Scan for the cell matching the given text and deliver its (X, Y) coordinate at center. 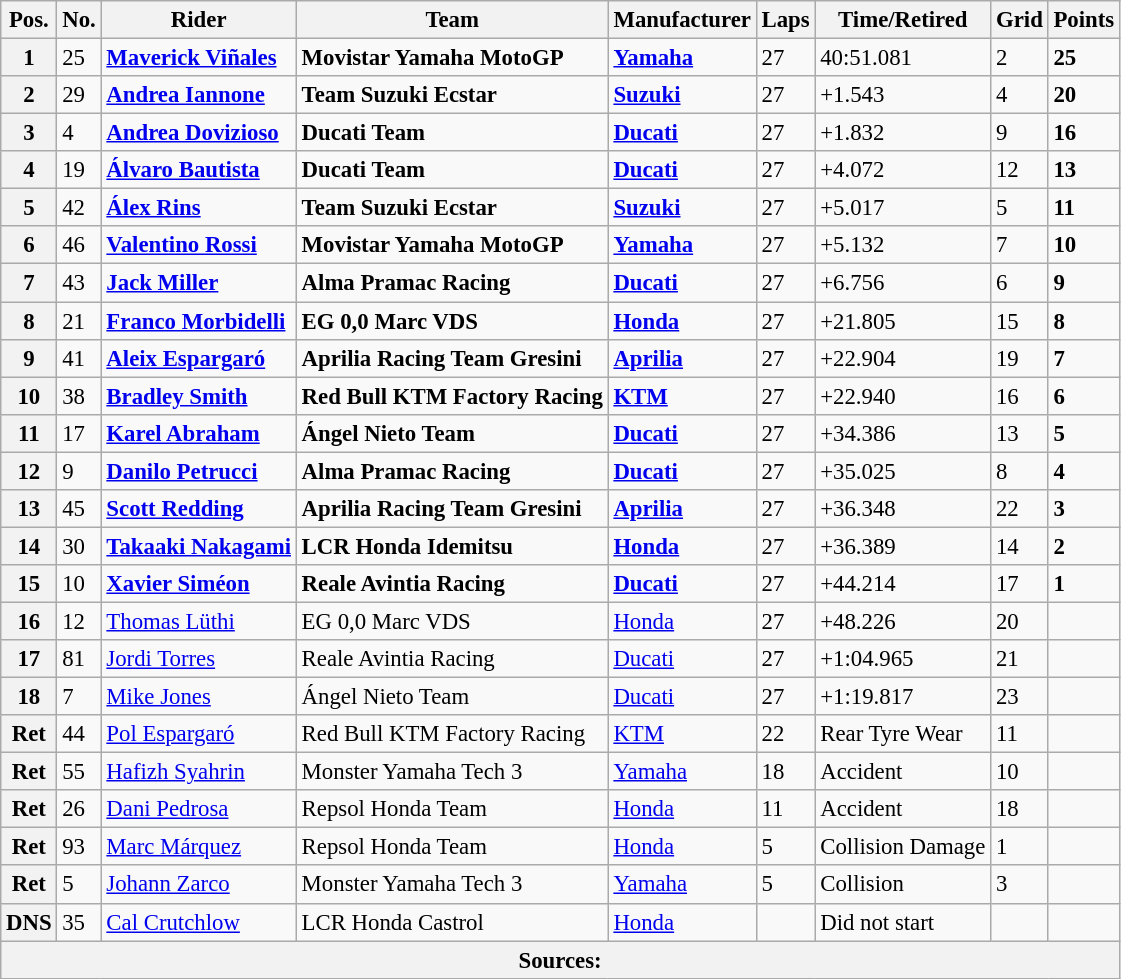
Did not start (903, 922)
29 (79, 95)
Jack Miller (198, 283)
+1.543 (903, 95)
Scott Redding (198, 509)
Rider (198, 20)
Xavier Siméon (198, 584)
DNS (29, 922)
55 (79, 772)
Danilo Petrucci (198, 471)
+4.072 (903, 170)
Aleix Espargaró (198, 358)
45 (79, 509)
Pol Espargaró (198, 734)
35 (79, 922)
38 (79, 396)
30 (79, 546)
Cal Crutchlow (198, 922)
Thomas Lüthi (198, 621)
Laps (786, 20)
Marc Márquez (198, 847)
+44.214 (903, 584)
+48.226 (903, 621)
Maverick Viñales (198, 58)
Sources: (560, 960)
Dani Pedrosa (198, 809)
Bradley Smith (198, 396)
Hafizh Syahrin (198, 772)
Álvaro Bautista (198, 170)
Manufacturer (682, 20)
Time/Retired (903, 20)
Grid (1020, 20)
Pos. (29, 20)
Collision Damage (903, 847)
+5.132 (903, 245)
44 (79, 734)
81 (79, 659)
41 (79, 358)
26 (79, 809)
+35.025 (903, 471)
Mike Jones (198, 697)
Rear Tyre Wear (903, 734)
Valentino Rossi (198, 245)
+36.389 (903, 546)
40:51.081 (903, 58)
Álex Rins (198, 208)
Points (1084, 20)
Karel Abraham (198, 433)
+5.017 (903, 208)
+36.348 (903, 509)
Jordi Torres (198, 659)
+1:04.965 (903, 659)
Team (452, 20)
93 (79, 847)
+22.904 (903, 358)
Andrea Dovizioso (198, 133)
+34.386 (903, 433)
43 (79, 283)
46 (79, 245)
No. (79, 20)
+1:19.817 (903, 697)
LCR Honda Castrol (452, 922)
+22.940 (903, 396)
Franco Morbidelli (198, 321)
Takaaki Nakagami (198, 546)
+6.756 (903, 283)
Andrea Iannone (198, 95)
Johann Zarco (198, 885)
42 (79, 208)
23 (1020, 697)
+1.832 (903, 133)
LCR Honda Idemitsu (452, 546)
Collision (903, 885)
+21.805 (903, 321)
